Extract the [x, y] coordinate from the center of the cell holding the provided text.  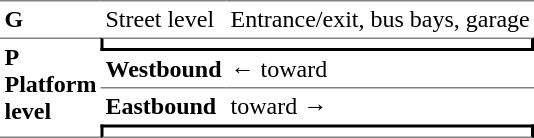
Eastbound [164, 106]
Entrance/exit, bus bays, garage [380, 19]
Westbound [164, 70]
← toward [380, 70]
Street level [164, 19]
G [50, 19]
P Platform level [50, 88]
toward → [380, 106]
